Capture the cell that displays the provided text and extract its (X, Y) central coordinate. 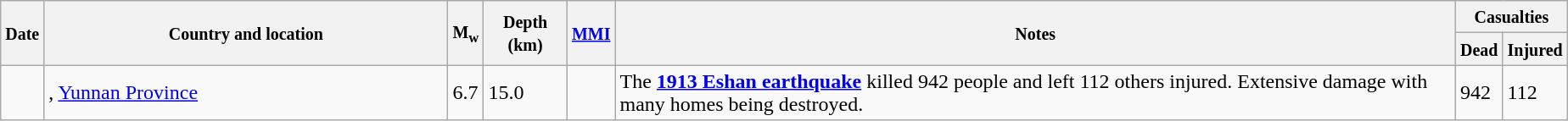
Date (22, 33)
MMI (591, 33)
Country and location (246, 33)
Depth (km) (526, 33)
The 1913 Eshan earthquake killed 942 people and left 112 others injured. Extensive damage with many homes being destroyed. (1035, 93)
Mw (466, 33)
Dead (1479, 49)
Notes (1035, 33)
6.7 (466, 93)
112 (1535, 93)
Casualties (1511, 17)
, Yunnan Province (246, 93)
15.0 (526, 93)
Injured (1535, 49)
942 (1479, 93)
